Locate the cell with the specified text and output its (x, y) center coordinate. 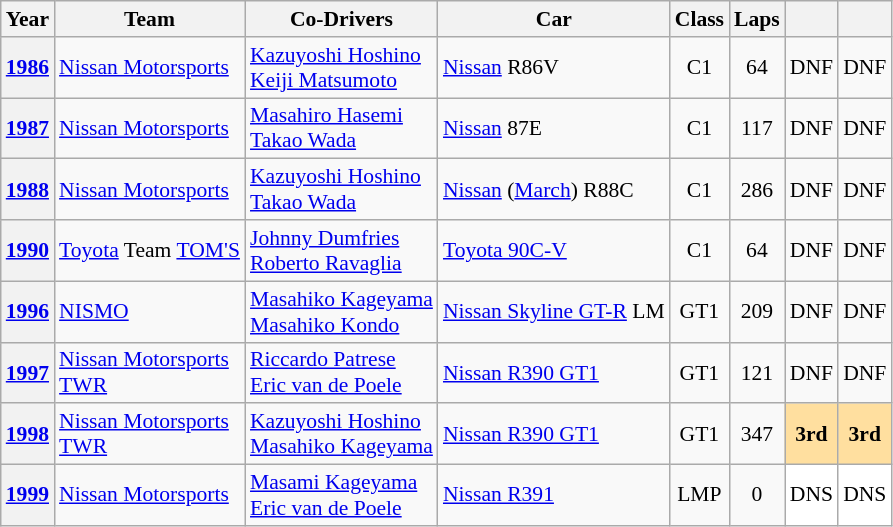
Nissan Skyline GT-R LM (554, 312)
Masami Kageyama Eric van de Poele (342, 496)
Toyota 90C-V (554, 250)
121 (757, 372)
1998 (28, 434)
1999 (28, 496)
Car (554, 19)
Riccardo Patrese Eric van de Poele (342, 372)
Masahiko Kageyama Masahiko Kondo (342, 312)
Class (700, 19)
Co-Drivers (342, 19)
1997 (28, 372)
Kazuyoshi Hoshino Takao Wada (342, 190)
Johnny Dumfries Roberto Ravaglia (342, 250)
LMP (700, 496)
Laps (757, 19)
286 (757, 190)
1990 (28, 250)
Team (150, 19)
1986 (28, 68)
117 (757, 128)
Toyota Team TOM'S (150, 250)
Kazuyoshi Hoshino Masahiko Kageyama (342, 434)
Nissan 87E (554, 128)
Nissan R86V (554, 68)
209 (757, 312)
Nissan R391 (554, 496)
0 (757, 496)
Year (28, 19)
347 (757, 434)
Kazuyoshi Hoshino Keiji Matsumoto (342, 68)
NISMO (150, 312)
Masahiro Hasemi Takao Wada (342, 128)
1996 (28, 312)
Nissan (March) R88C (554, 190)
1987 (28, 128)
1988 (28, 190)
